Provide the (x, y) coordinate of the cell's center where the given text is located.  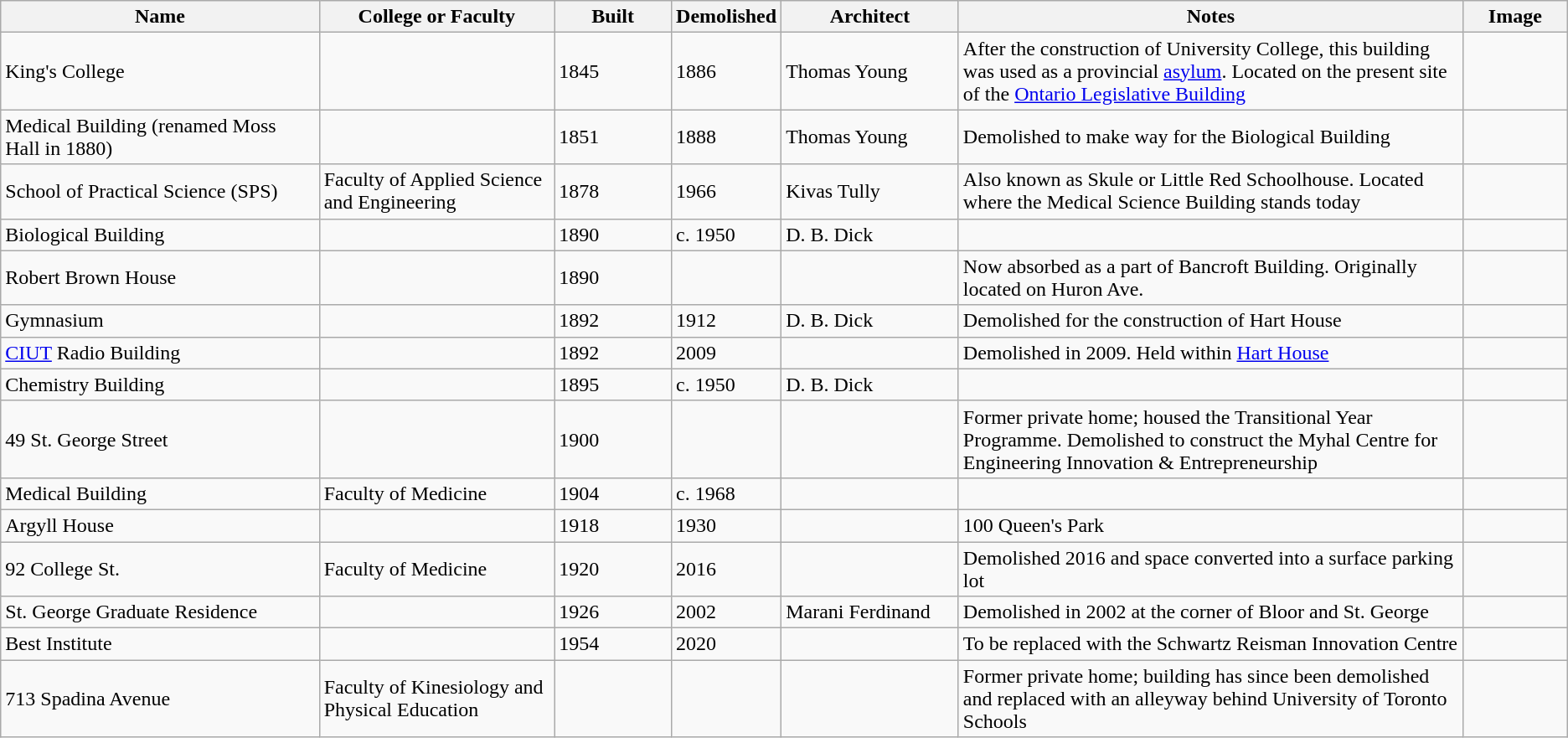
1930 (727, 525)
c. 1968 (727, 493)
Architect (870, 17)
Former private home; building has since been demolished and replaced with an alleyway behind University of Toronto Schools (1210, 699)
Name (160, 17)
Robert Brown House (160, 278)
2002 (727, 612)
School of Practical Science (SPS) (160, 191)
1886 (727, 71)
1895 (613, 384)
49 St. George Street (160, 439)
To be replaced with the Schwartz Reisman Innovation Centre (1210, 644)
2020 (727, 644)
Kivas Tully (870, 191)
1954 (613, 644)
Best Institute (160, 644)
CIUT Radio Building (160, 353)
College or Faculty (436, 17)
Medical Building (renamed Moss Hall in 1880) (160, 137)
Medical Building (160, 493)
100 Queen's Park (1210, 525)
Also known as Skule or Little Red Schoolhouse. Located where the Medical Science Building stands today (1210, 191)
713 Spadina Avenue (160, 699)
Demolished (727, 17)
1878 (613, 191)
1912 (727, 321)
2016 (727, 568)
1851 (613, 137)
Now absorbed as a part of Bancroft Building. Originally located on Huron Ave. (1210, 278)
92 College St. (160, 568)
Built (613, 17)
Gymnasium (160, 321)
Demolished in 2009. Held within Hart House (1210, 353)
Former private home; housed the Transitional Year Programme. Demolished to construct the Myhal Centre for Engineering Innovation & Entrepreneurship (1210, 439)
Biological Building (160, 235)
1920 (613, 568)
1888 (727, 137)
Demolished 2016 and space converted into a surface parking lot (1210, 568)
2009 (727, 353)
1900 (613, 439)
1904 (613, 493)
1845 (613, 71)
Faculty of Applied Science and Engineering (436, 191)
Faculty of Kinesiology and Physical Education (436, 699)
1966 (727, 191)
1918 (613, 525)
Demolished in 2002 at the corner of Bloor and St. George (1210, 612)
Notes (1210, 17)
Chemistry Building (160, 384)
1926 (613, 612)
Demolished for the construction of Hart House (1210, 321)
Image (1514, 17)
Marani Ferdinand (870, 612)
King's College (160, 71)
St. George Graduate Residence (160, 612)
Argyll House (160, 525)
Demolished to make way for the Biological Building (1210, 137)
